Detect which cell encompasses the target text, then output its (x, y) center coordinate. 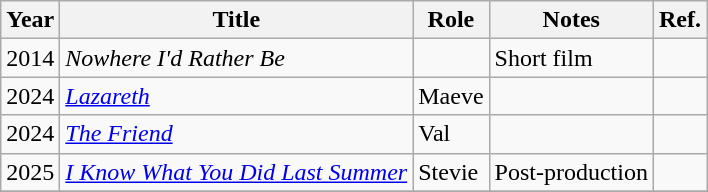
Lazareth (236, 96)
Notes (571, 20)
Val (451, 134)
2014 (30, 58)
Stevie (451, 172)
2025 (30, 172)
Post-production (571, 172)
Maeve (451, 96)
Title (236, 20)
I Know What You Did Last Summer (236, 172)
Year (30, 20)
Ref. (680, 20)
Role (451, 20)
The Friend (236, 134)
Short film (571, 58)
Nowhere I'd Rather Be (236, 58)
